Output the (x, y) coordinate of the center of the cell containing the given text.  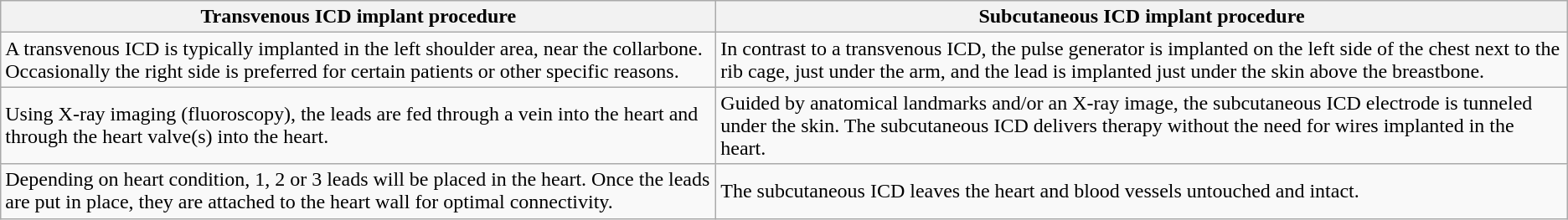
The subcutaneous ICD leaves the heart and blood vessels untouched and intact. (1142, 191)
Subcutaneous ICD implant procedure (1142, 17)
Transvenous ICD implant procedure (358, 17)
Using X-ray imaging (fluoroscopy), the leads are fed through a vein into the heart and through the heart valve(s) into the heart. (358, 125)
